Pinpoint the cell where the given text exists, returning its (x, y) midpoint coordinate. 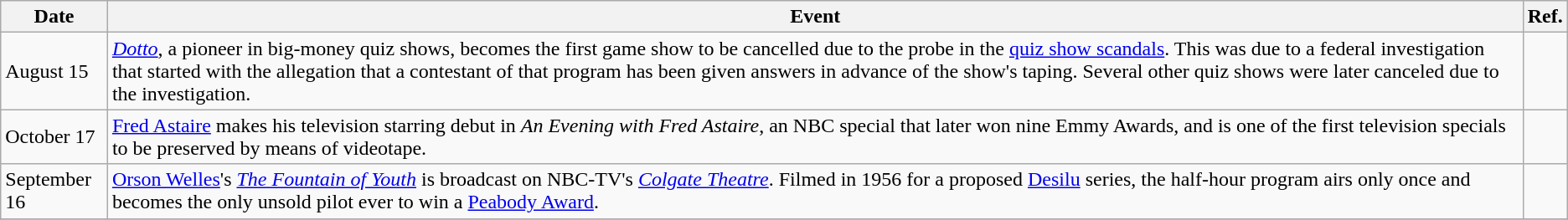
Ref. (1545, 17)
October 17 (54, 137)
Event (815, 17)
September 16 (54, 191)
Date (54, 17)
August 15 (54, 71)
